Identify which cell holds the provided text, then report its [x, y] central coordinate. 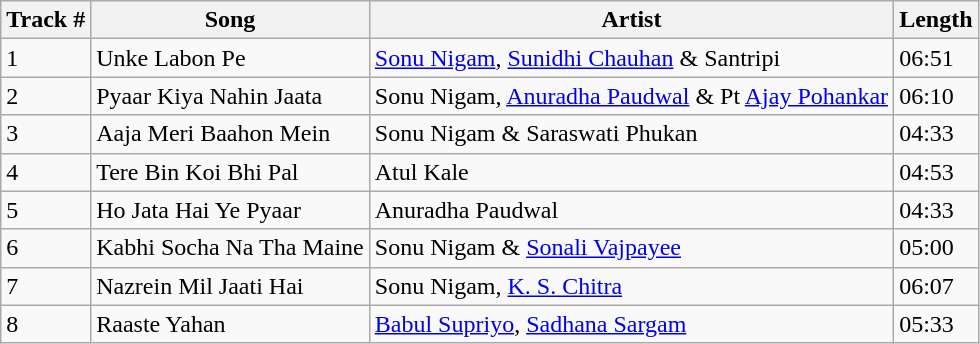
Song [230, 20]
Atul Kale [631, 172]
8 [46, 324]
Sonu Nigam, K. S. Chitra [631, 286]
Artist [631, 20]
Kabhi Socha Na Tha Maine [230, 248]
Tere Bin Koi Bhi Pal [230, 172]
06:51 [936, 58]
Raaste Yahan [230, 324]
2 [46, 96]
Ho Jata Hai Ye Pyaar [230, 210]
Sonu Nigam & Saraswati Phukan [631, 134]
6 [46, 248]
06:07 [936, 286]
3 [46, 134]
04:53 [936, 172]
Nazrein Mil Jaati Hai [230, 286]
Sonu Nigam, Sunidhi Chauhan & Santripi [631, 58]
1 [46, 58]
Babul Supriyo, Sadhana Sargam [631, 324]
5 [46, 210]
Sonu Nigam, Anuradha Paudwal & Pt Ajay Pohankar [631, 96]
4 [46, 172]
Pyaar Kiya Nahin Jaata [230, 96]
06:10 [936, 96]
Aaja Meri Baahon Mein [230, 134]
Anuradha Paudwal [631, 210]
05:33 [936, 324]
7 [46, 286]
Unke Labon Pe [230, 58]
Length [936, 20]
05:00 [936, 248]
Track # [46, 20]
Sonu Nigam & Sonali Vajpayee [631, 248]
